Determine the [x, y] coordinate at the center of the cell enclosing the given text.  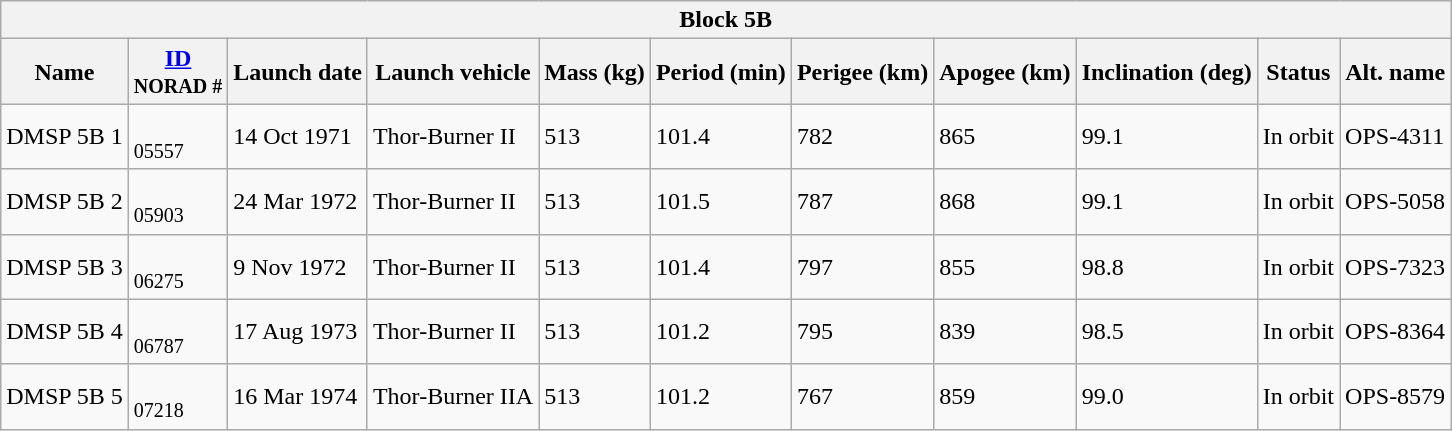
17 Aug 1973 [298, 332]
DMSP 5B 2 [65, 202]
OPS-8579 [1396, 396]
DMSP 5B 4 [65, 332]
05903 [178, 202]
98.5 [1166, 332]
865 [1005, 136]
101.5 [720, 202]
OPS-4311 [1396, 136]
Launch date [298, 72]
Block 5B [726, 20]
OPS-7323 [1396, 266]
99.0 [1166, 396]
06275 [178, 266]
OPS-5058 [1396, 202]
Alt. name [1396, 72]
Perigee (km) [862, 72]
Apogee (km) [1005, 72]
Thor-Burner IIA [452, 396]
DMSP 5B 1 [65, 136]
05557 [178, 136]
07218 [178, 396]
782 [862, 136]
855 [1005, 266]
16 Mar 1974 [298, 396]
839 [1005, 332]
767 [862, 396]
OPS-8364 [1396, 332]
14 Oct 1971 [298, 136]
Launch vehicle [452, 72]
DMSP 5B 3 [65, 266]
859 [1005, 396]
868 [1005, 202]
Inclination (deg) [1166, 72]
24 Mar 1972 [298, 202]
DMSP 5B 5 [65, 396]
797 [862, 266]
795 [862, 332]
9 Nov 1972 [298, 266]
98.8 [1166, 266]
Mass (kg) [595, 72]
IDNORAD # [178, 72]
06787 [178, 332]
Period (min) [720, 72]
787 [862, 202]
Status [1298, 72]
Name [65, 72]
